For the text-containing cell, return its midpoint in (X, Y) coordinate format. 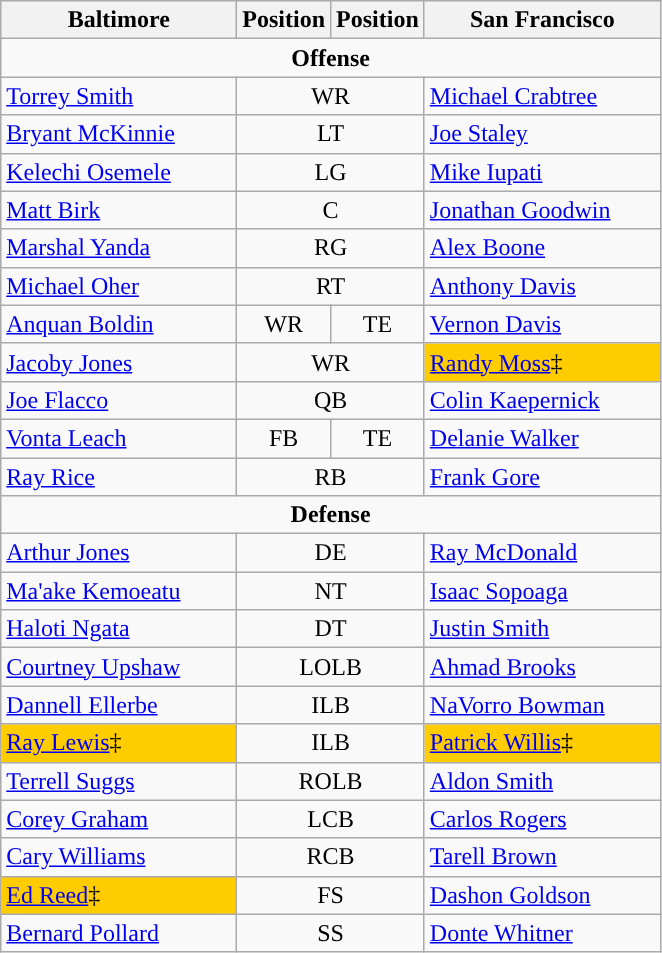
Delanie Walker (542, 438)
Donte Whitner (542, 933)
Bryant McKinnie (119, 134)
Ma'ake Kemoeatu (119, 591)
Carlos Rogers (542, 819)
Defense (331, 515)
DT (331, 629)
Anquan Boldin (119, 324)
Ray McDonald (542, 553)
Jacoby Jones (119, 362)
RB (331, 477)
RCB (331, 857)
Courtney Upshaw (119, 667)
QB (331, 400)
FB (284, 438)
Aldon Smith (542, 781)
Dashon Goldson (542, 895)
Alex Boone (542, 248)
LG (331, 172)
Michael Oher (119, 286)
Baltimore (119, 20)
Bernard Pollard (119, 933)
LT (331, 134)
Cary Williams (119, 857)
Vernon Davis (542, 324)
Corey Graham (119, 819)
LCB (331, 819)
Marshal Yanda (119, 248)
Vonta Leach (119, 438)
Randy Moss‡ (542, 362)
Patrick Willis‡ (542, 743)
Frank Gore (542, 477)
FS (331, 895)
RT (331, 286)
Arthur Jones (119, 553)
Ray Rice (119, 477)
San Francisco (542, 20)
Colin Kaepernick (542, 400)
Ahmad Brooks (542, 667)
Ray Lewis‡ (119, 743)
SS (331, 933)
Isaac Sopoaga (542, 591)
C (331, 210)
Tarell Brown (542, 857)
LOLB (331, 667)
Ed Reed‡ (119, 895)
Mike Iupati (542, 172)
Joe Flacco (119, 400)
Terrell Suggs (119, 781)
Michael Crabtree (542, 96)
Offense (331, 58)
Anthony Davis (542, 286)
Kelechi Osemele (119, 172)
DE (331, 553)
NT (331, 591)
Matt Birk (119, 210)
Haloti Ngata (119, 629)
Joe Staley (542, 134)
ROLB (331, 781)
Dannell Ellerbe (119, 705)
Torrey Smith (119, 96)
NaVorro Bowman (542, 705)
RG (331, 248)
Jonathan Goodwin (542, 210)
Justin Smith (542, 629)
